Return the [X, Y] coordinate for the center point of the cell that contains the specified text.  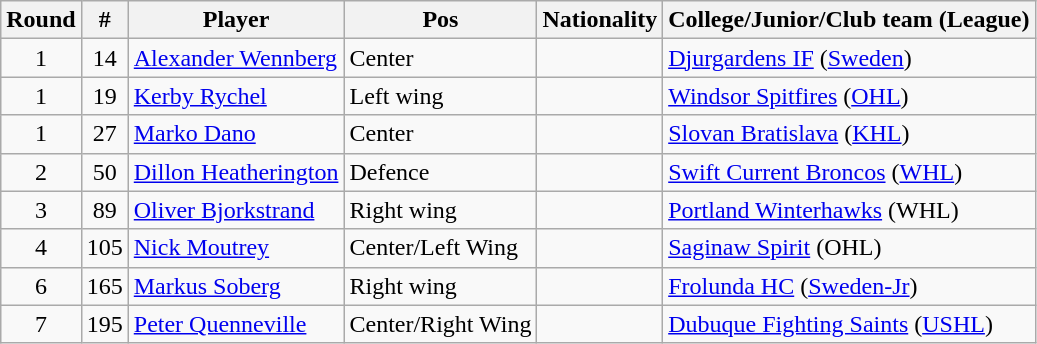
14 [104, 58]
Player [236, 20]
7 [41, 324]
Saginaw Spirit (OHL) [849, 248]
# [104, 20]
Center/Right Wing [440, 324]
Marko Dano [236, 134]
6 [41, 286]
Pos [440, 20]
Peter Quenneville [236, 324]
Swift Current Broncos (WHL) [849, 172]
50 [104, 172]
165 [104, 286]
Round [41, 20]
Nationality [600, 20]
195 [104, 324]
Defence [440, 172]
Dubuque Fighting Saints (USHL) [849, 324]
Left wing [440, 96]
Dillon Heatherington [236, 172]
Frolunda HC (Sweden-Jr) [849, 286]
4 [41, 248]
105 [104, 248]
College/Junior/Club team (League) [849, 20]
Markus Soberg [236, 286]
Slovan Bratislava (KHL) [849, 134]
Djurgardens IF (Sweden) [849, 58]
3 [41, 210]
19 [104, 96]
Center/Left Wing [440, 248]
Alexander Wennberg [236, 58]
Kerby Rychel [236, 96]
Oliver Bjorkstrand [236, 210]
Windsor Spitfires (OHL) [849, 96]
Nick Moutrey [236, 248]
89 [104, 210]
Portland Winterhawks (WHL) [849, 210]
27 [104, 134]
2 [41, 172]
